Output the [X, Y] coordinate of the center of the cell containing the given text.  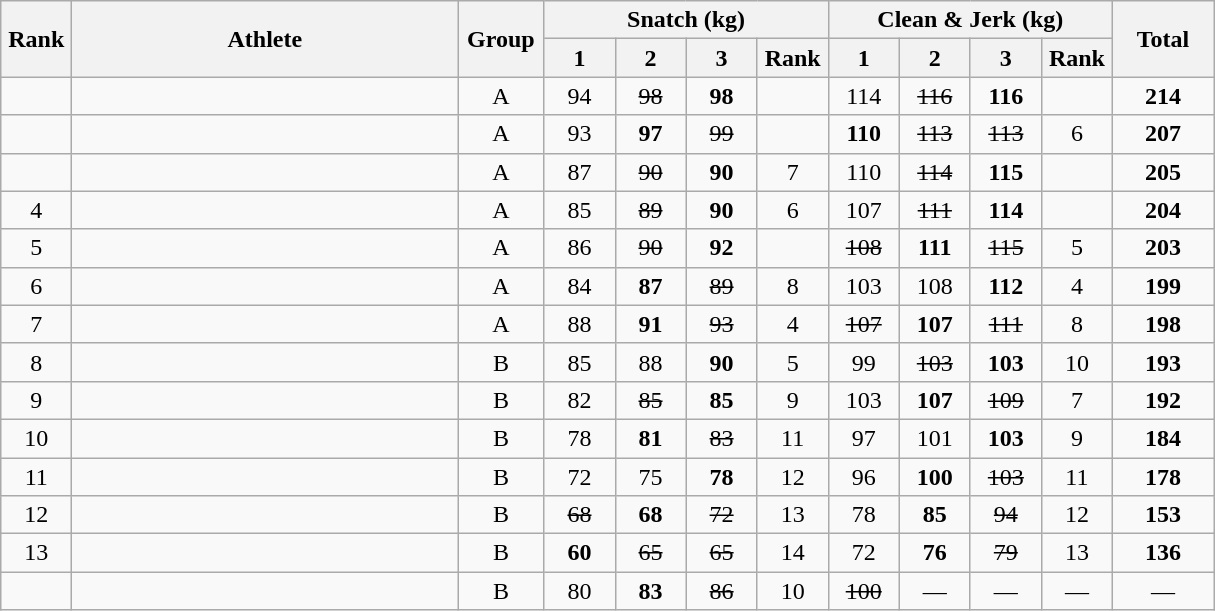
84 [580, 286]
75 [650, 477]
Group [501, 39]
112 [1006, 286]
82 [580, 400]
109 [1006, 400]
199 [1162, 286]
136 [1162, 553]
193 [1162, 362]
81 [650, 438]
Athlete [265, 39]
Total [1162, 39]
178 [1162, 477]
192 [1162, 400]
Snatch (kg) [686, 20]
79 [1006, 553]
101 [934, 438]
204 [1162, 210]
92 [722, 248]
153 [1162, 515]
60 [580, 553]
76 [934, 553]
184 [1162, 438]
80 [580, 591]
Clean & Jerk (kg) [970, 20]
198 [1162, 324]
203 [1162, 248]
207 [1162, 134]
96 [864, 477]
205 [1162, 172]
214 [1162, 96]
14 [792, 553]
91 [650, 324]
